Identify which cell holds the provided text, then report its (x, y) central coordinate. 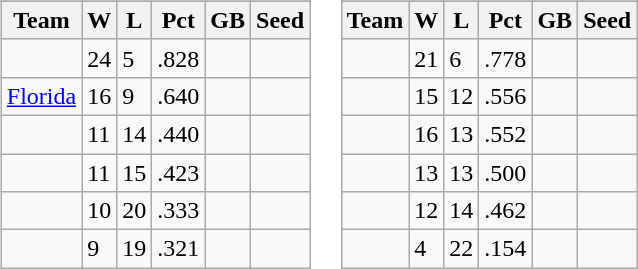
.552 (506, 134)
19 (134, 249)
4 (426, 249)
.154 (506, 249)
5 (134, 58)
6 (462, 58)
.462 (506, 211)
.778 (506, 58)
20 (134, 211)
.500 (506, 173)
.440 (178, 134)
.828 (178, 58)
10 (100, 211)
.423 (178, 173)
22 (462, 249)
.640 (178, 96)
.556 (506, 96)
21 (426, 58)
Florida (41, 96)
.333 (178, 211)
.321 (178, 249)
24 (100, 58)
